Capture the cell that displays the provided text and extract its [x, y] central coordinate. 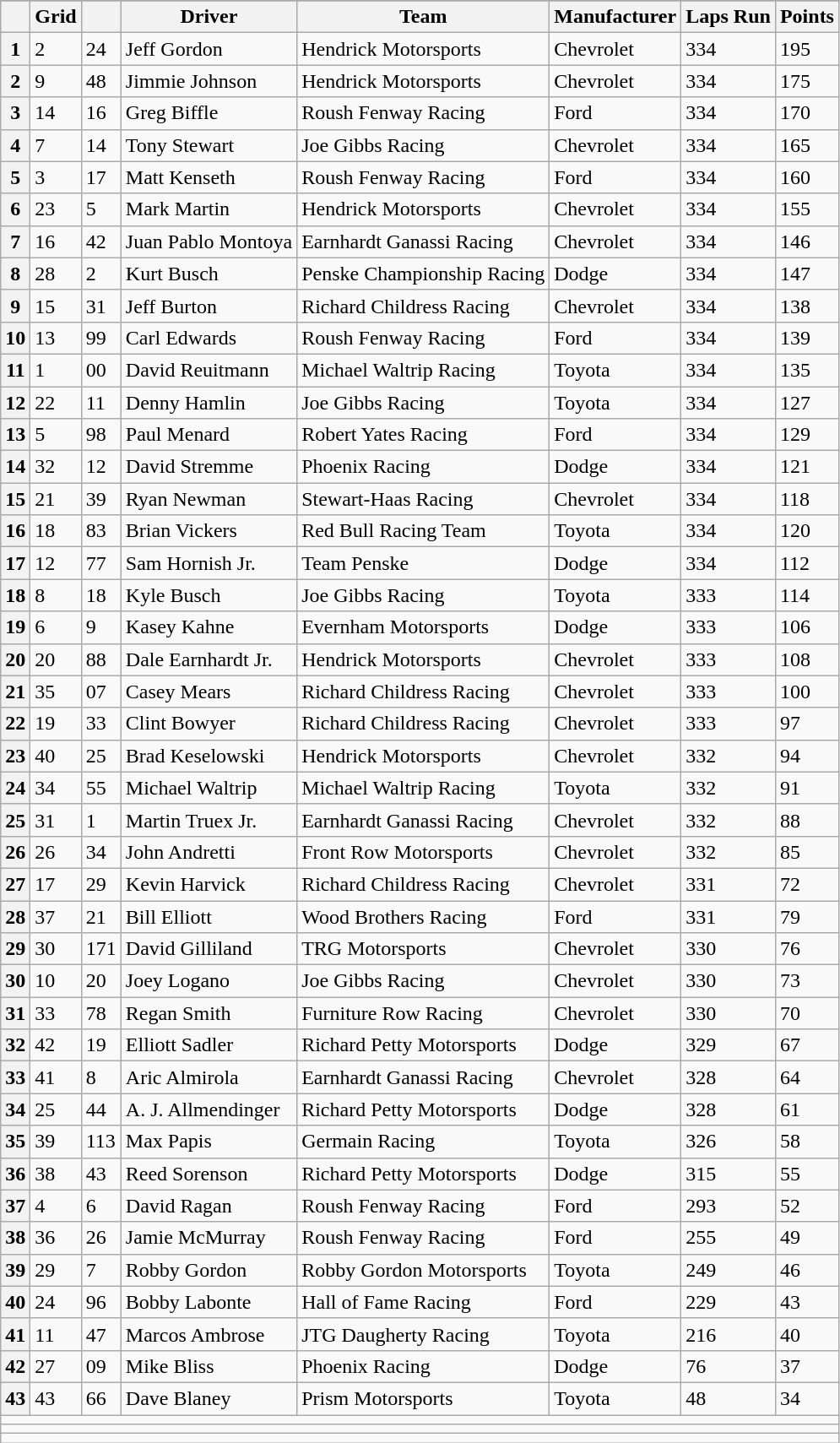
46 [807, 1270]
147 [807, 274]
146 [807, 241]
Ryan Newman [209, 499]
John Andretti [209, 852]
Brian Vickers [209, 531]
Denny Hamlin [209, 403]
Wood Brothers Racing [424, 916]
139 [807, 338]
99 [101, 338]
97 [807, 724]
58 [807, 1142]
229 [729, 1302]
216 [729, 1334]
Points [807, 17]
Grid [56, 17]
09 [101, 1366]
Casey Mears [209, 692]
Clint Bowyer [209, 724]
Penske Championship Racing [424, 274]
138 [807, 306]
Reed Sorenson [209, 1174]
David Ragan [209, 1206]
David Stremme [209, 467]
121 [807, 467]
155 [807, 209]
07 [101, 692]
Robby Gordon Motorsports [424, 1270]
67 [807, 1045]
Kasey Kahne [209, 627]
Robby Gordon [209, 1270]
94 [807, 756]
Matt Kenseth [209, 177]
David Gilliland [209, 949]
113 [101, 1142]
Dale Earnhardt Jr. [209, 659]
Paul Menard [209, 435]
70 [807, 1013]
Team Penske [424, 563]
Dave Blaney [209, 1398]
Prism Motorsports [424, 1398]
64 [807, 1077]
Max Papis [209, 1142]
96 [101, 1302]
79 [807, 916]
326 [729, 1142]
Jeff Burton [209, 306]
TRG Motorsports [424, 949]
73 [807, 981]
Martin Truex Jr. [209, 820]
Aric Almirola [209, 1077]
85 [807, 852]
98 [101, 435]
Jamie McMurray [209, 1238]
Tony Stewart [209, 145]
293 [729, 1206]
255 [729, 1238]
Greg Biffle [209, 113]
Stewart-Haas Racing [424, 499]
106 [807, 627]
Sam Hornish Jr. [209, 563]
Hall of Fame Racing [424, 1302]
Marcos Ambrose [209, 1334]
47 [101, 1334]
135 [807, 370]
165 [807, 145]
49 [807, 1238]
Kyle Busch [209, 595]
Red Bull Racing Team [424, 531]
118 [807, 499]
171 [101, 949]
160 [807, 177]
00 [101, 370]
249 [729, 1270]
Jeff Gordon [209, 49]
114 [807, 595]
Mark Martin [209, 209]
91 [807, 788]
120 [807, 531]
JTG Daugherty Racing [424, 1334]
Juan Pablo Montoya [209, 241]
Germain Racing [424, 1142]
Robert Yates Racing [424, 435]
112 [807, 563]
Laps Run [729, 17]
72 [807, 884]
Brad Keselowski [209, 756]
175 [807, 81]
Elliott Sadler [209, 1045]
Regan Smith [209, 1013]
Bill Elliott [209, 916]
195 [807, 49]
Manufacturer [615, 17]
77 [101, 563]
315 [729, 1174]
Front Row Motorsports [424, 852]
78 [101, 1013]
A. J. Allmendinger [209, 1109]
Jimmie Johnson [209, 81]
66 [101, 1398]
Carl Edwards [209, 338]
Kevin Harvick [209, 884]
52 [807, 1206]
83 [101, 531]
170 [807, 113]
44 [101, 1109]
Joey Logano [209, 981]
David Reuitmann [209, 370]
Evernham Motorsports [424, 627]
Driver [209, 17]
Kurt Busch [209, 274]
127 [807, 403]
Furniture Row Racing [424, 1013]
Michael Waltrip [209, 788]
129 [807, 435]
Bobby Labonte [209, 1302]
100 [807, 692]
Team [424, 17]
61 [807, 1109]
329 [729, 1045]
Mike Bliss [209, 1366]
108 [807, 659]
